Pinpoint the cell where the given text exists, returning its [X, Y] midpoint coordinate. 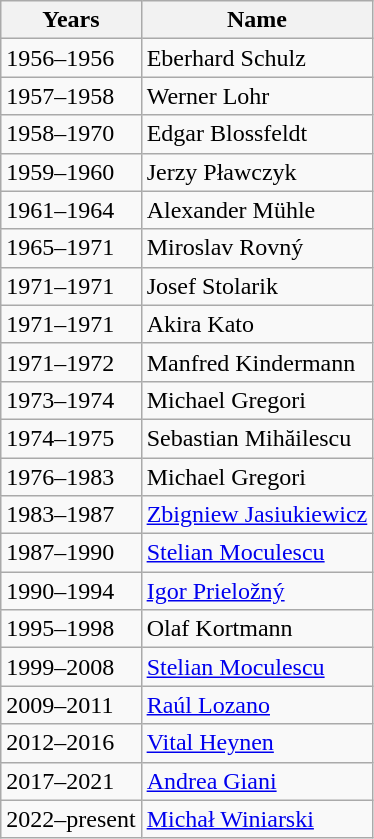
Manfred Kindermann [257, 362]
2022–present [71, 819]
1999–2008 [71, 667]
1990–1994 [71, 591]
Andrea Giani [257, 781]
Sebastian Mihăilescu [257, 438]
2009–2011 [71, 705]
1976–1983 [71, 477]
Zbigniew Jasiukiewicz [257, 515]
Akira Kato [257, 324]
1974–1975 [71, 438]
Years [71, 20]
Raúl Lozano [257, 705]
1971–1972 [71, 362]
1973–1974 [71, 400]
Jerzy Pławczyk [257, 172]
Werner Lohr [257, 96]
1956–1956 [71, 58]
1959–1960 [71, 172]
1958–1970 [71, 134]
1987–1990 [71, 553]
Josef Stolarik [257, 286]
1983–1987 [71, 515]
Edgar Blossfeldt [257, 134]
Igor Prieložný [257, 591]
Alexander Mühle [257, 210]
1957–1958 [71, 96]
Eberhard Schulz [257, 58]
Olaf Kortmann [257, 629]
Miroslav Rovný [257, 248]
Vital Heynen [257, 743]
Name [257, 20]
1995–1998 [71, 629]
1961–1964 [71, 210]
Michał Winiarski [257, 819]
1965–1971 [71, 248]
2017–2021 [71, 781]
2012–2016 [71, 743]
